Find where the given text appears and provide that cell's center as [x, y] coordinate. 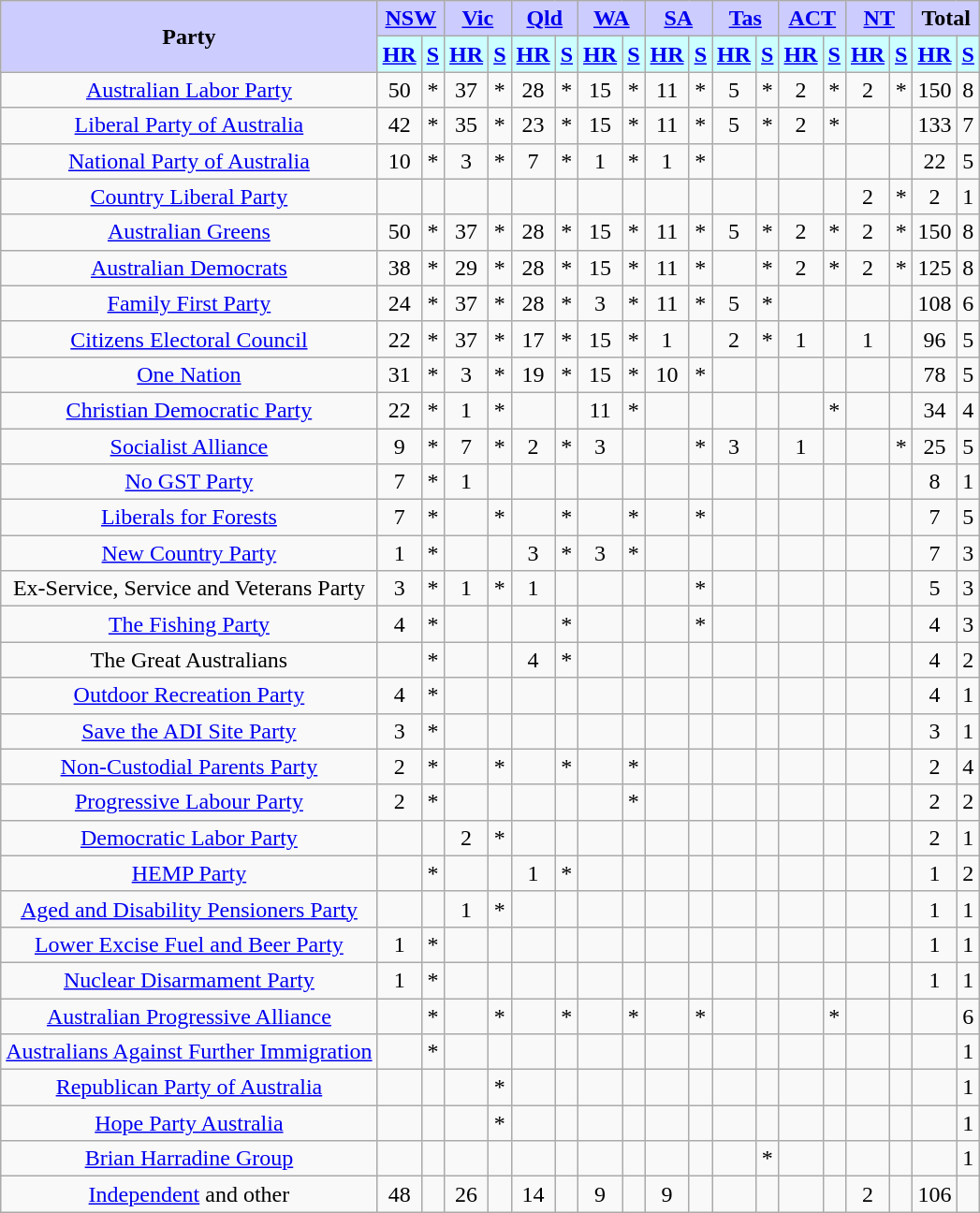
29 [466, 268]
Non-Custodial Parents Party [189, 767]
The Fishing Party [189, 624]
96 [934, 339]
Tas [745, 19]
Ex-Service, Service and Veterans Party [189, 589]
Australian Democrats [189, 268]
Vic [477, 19]
14 [534, 1194]
Family First Party [189, 303]
Australian Greens [189, 232]
19 [534, 374]
Independent and other [189, 1194]
Liberal Party of Australia [189, 125]
One Nation [189, 374]
Qld [545, 19]
Australian Progressive Alliance [189, 1016]
48 [399, 1194]
31 [399, 374]
ACT [812, 19]
Brian Harradine Group [189, 1159]
Outdoor Recreation Party [189, 695]
Save the ADI Site Party [189, 731]
The Great Australians [189, 660]
Christian Democratic Party [189, 410]
Socialist Alliance [189, 446]
133 [934, 125]
New Country Party [189, 553]
National Party of Australia [189, 161]
Lower Excise Fuel and Beer Party [189, 944]
HEMP Party [189, 873]
Australians Against Further Immigration [189, 1052]
108 [934, 303]
23 [534, 125]
NSW [410, 19]
Nuclear Disarmament Party [189, 980]
78 [934, 374]
Liberals for Forests [189, 518]
Citizens Electoral Council [189, 339]
No GST Party [189, 482]
NT [878, 19]
26 [466, 1194]
125 [934, 268]
Party [189, 37]
Australian Labor Party [189, 90]
Progressive Labour Party [189, 802]
25 [934, 446]
Aged and Disability Pensioners Party [189, 909]
Country Liberal Party [189, 197]
34 [934, 410]
42 [399, 125]
Total [945, 19]
SA [678, 19]
Hope Party Australia [189, 1123]
WA [612, 19]
38 [399, 268]
106 [934, 1194]
24 [399, 303]
Democratic Labor Party [189, 838]
17 [534, 339]
35 [466, 125]
Republican Party of Australia [189, 1088]
